Output the (X, Y) coordinate of the center of the cell containing the given text.  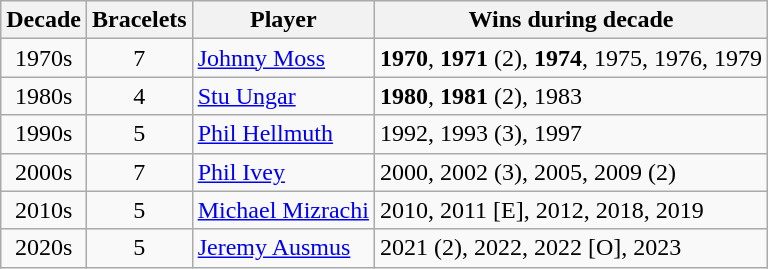
Wins during decade (570, 20)
2000, 2002 (3), 2005, 2009 (2) (570, 172)
Stu Ungar (283, 96)
2010s (44, 210)
2020s (44, 248)
Michael Mizrachi (283, 210)
1970, 1971 (2), 1974, 1975, 1976, 1979 (570, 58)
1970s (44, 58)
4 (139, 96)
Bracelets (139, 20)
Johnny Moss (283, 58)
1990s (44, 134)
1992, 1993 (3), 1997 (570, 134)
Decade (44, 20)
1980s (44, 96)
2010, 2011 [E], 2012, 2018, 2019 (570, 210)
Phil Hellmuth (283, 134)
Player (283, 20)
2000s (44, 172)
Phil Ivey (283, 172)
1980, 1981 (2), 1983 (570, 96)
Jeremy Ausmus (283, 248)
2021 (2), 2022, 2022 [O], 2023 (570, 248)
